Determine the (X, Y) coordinate at the center of the cell enclosing the given text.  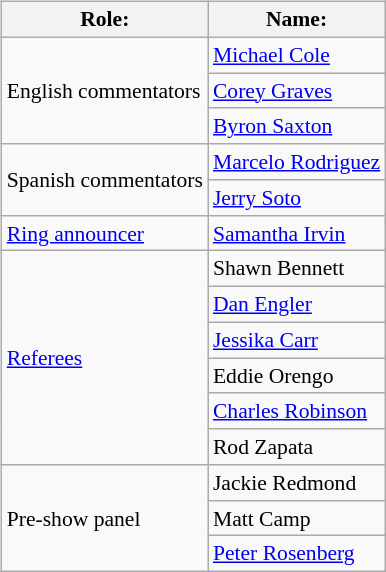
Charles Robinson (296, 411)
Matt Camp (296, 518)
Corey Graves (296, 91)
Marcelo Rodriguez (296, 162)
English commentators (105, 90)
Dan Engler (296, 305)
Jerry Soto (296, 198)
Samantha Irvin (296, 233)
Jackie Redmond (296, 483)
Rod Zapata (296, 447)
Ring announcer (105, 233)
Spanish commentators (105, 180)
Eddie Orengo (296, 376)
Michael Cole (296, 55)
Jessika Carr (296, 340)
Referees (105, 358)
Role: (105, 20)
Shawn Bennett (296, 269)
Pre-show panel (105, 518)
Peter Rosenberg (296, 554)
Byron Saxton (296, 126)
Name: (296, 20)
